Return the (x, y) coordinate for the center point of the cell that contains the specified text.  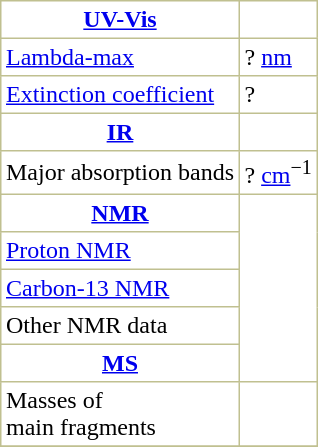
Major absorption bands (120, 173)
Carbon-13 NMR (120, 289)
Lambda-max (120, 57)
? (278, 95)
? nm (278, 57)
NMR (120, 214)
Extinction coefficient (120, 95)
IR (120, 132)
MS (120, 364)
Proton NMR (120, 251)
Masses of main fragments (120, 414)
Other NMR data (120, 326)
? cm−1 (278, 173)
UV-Vis (120, 20)
